Determine the (x, y) coordinate at the center of the cell enclosing the given text.  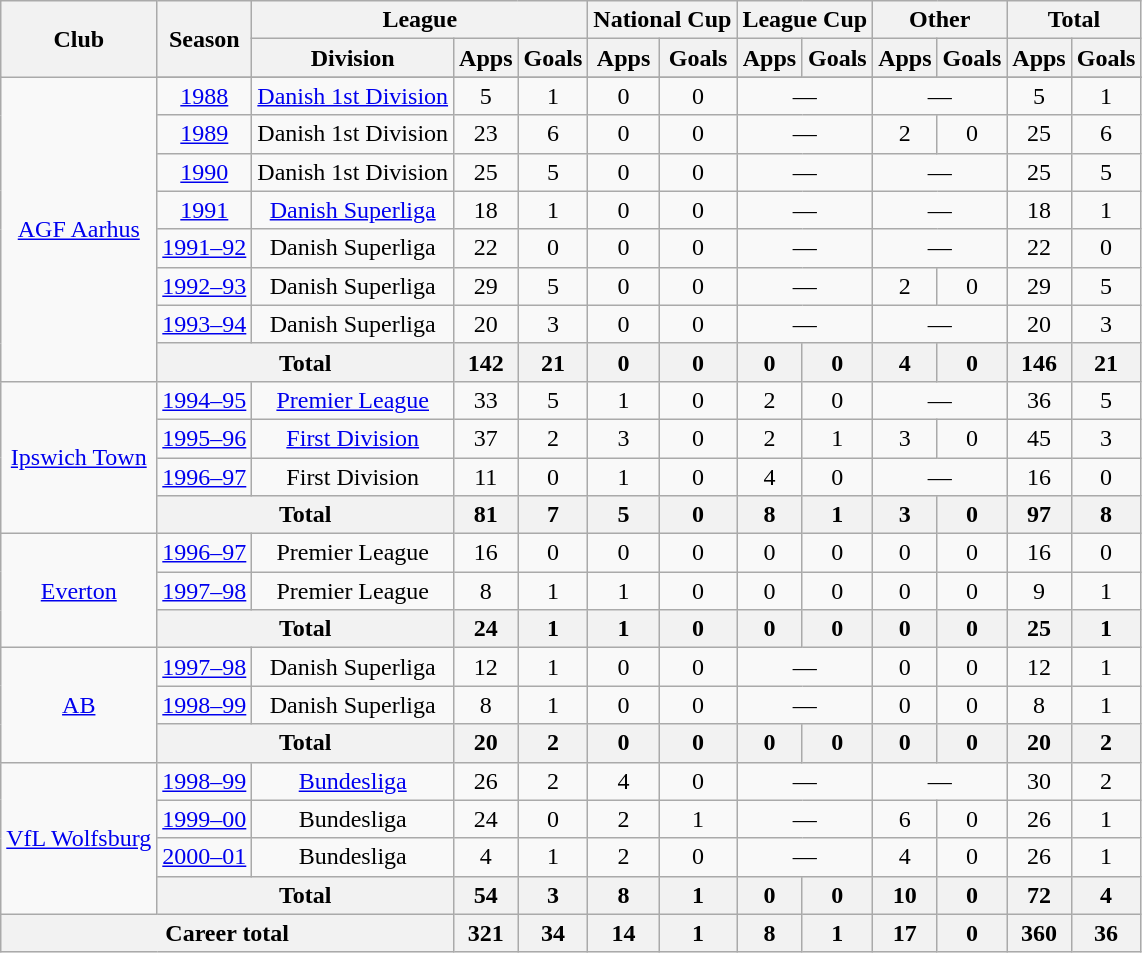
54 (486, 895)
Season (204, 39)
1989 (204, 134)
1994–95 (204, 400)
146 (1039, 362)
AB (79, 705)
1991–92 (204, 248)
League Cup (805, 20)
2000–01 (204, 857)
1993–94 (204, 324)
11 (486, 477)
1990 (204, 172)
34 (553, 933)
23 (486, 134)
30 (1039, 781)
14 (624, 933)
45 (1039, 438)
National Cup (662, 20)
1999–00 (204, 819)
1992–93 (204, 286)
9 (1039, 591)
321 (486, 933)
360 (1039, 933)
Division (353, 58)
81 (486, 515)
Everton (79, 591)
142 (486, 362)
10 (905, 895)
37 (486, 438)
7 (553, 515)
Club (79, 39)
League (420, 20)
17 (905, 933)
1991 (204, 210)
Ipswich Town (79, 457)
AGF Aarhus (79, 229)
1988 (204, 96)
VfL Wolfsburg (79, 838)
Other (940, 20)
33 (486, 400)
Career total (228, 933)
72 (1039, 895)
97 (1039, 515)
1995–96 (204, 438)
